Detect which cell encompasses the target text, then output its (X, Y) center coordinate. 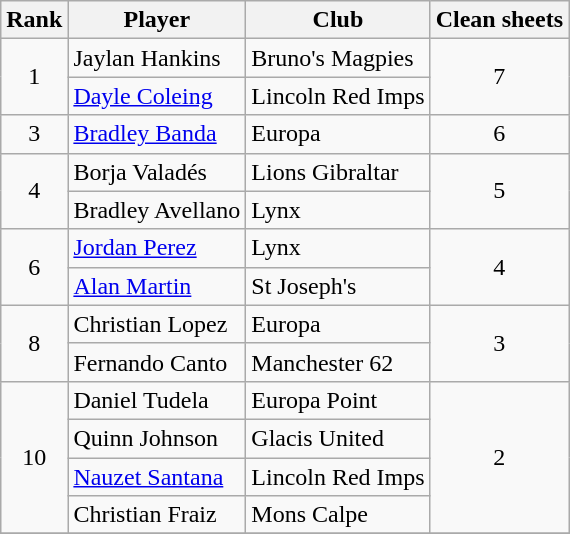
Borja Valadés (157, 172)
Bruno's Magpies (338, 58)
Clean sheets (499, 20)
Christian Lopez (157, 324)
Glacis United (338, 438)
St Joseph's (338, 286)
Fernando Canto (157, 362)
7 (499, 77)
2 (499, 457)
Lions Gibraltar (338, 172)
Dayle Coleing (157, 96)
Daniel Tudela (157, 400)
8 (34, 343)
Rank (34, 20)
Alan Martin (157, 286)
Jordan Perez (157, 248)
10 (34, 457)
Player (157, 20)
Bradley Avellano (157, 210)
Mons Calpe (338, 515)
Manchester 62 (338, 362)
Bradley Banda (157, 134)
Europa Point (338, 400)
1 (34, 77)
Nauzet Santana (157, 477)
Jaylan Hankins (157, 58)
Quinn Johnson (157, 438)
Club (338, 20)
5 (499, 191)
Christian Fraiz (157, 515)
